Return the [X, Y] coordinate for the center point of the cell that contains the specified text.  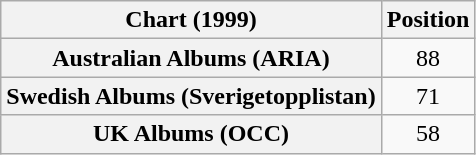
Chart (1999) [191, 20]
Position [428, 20]
71 [428, 96]
58 [428, 134]
Swedish Albums (Sverigetopplistan) [191, 96]
88 [428, 58]
UK Albums (OCC) [191, 134]
Australian Albums (ARIA) [191, 58]
